Extract the (x, y) coordinate from the center of the cell holding the provided text.  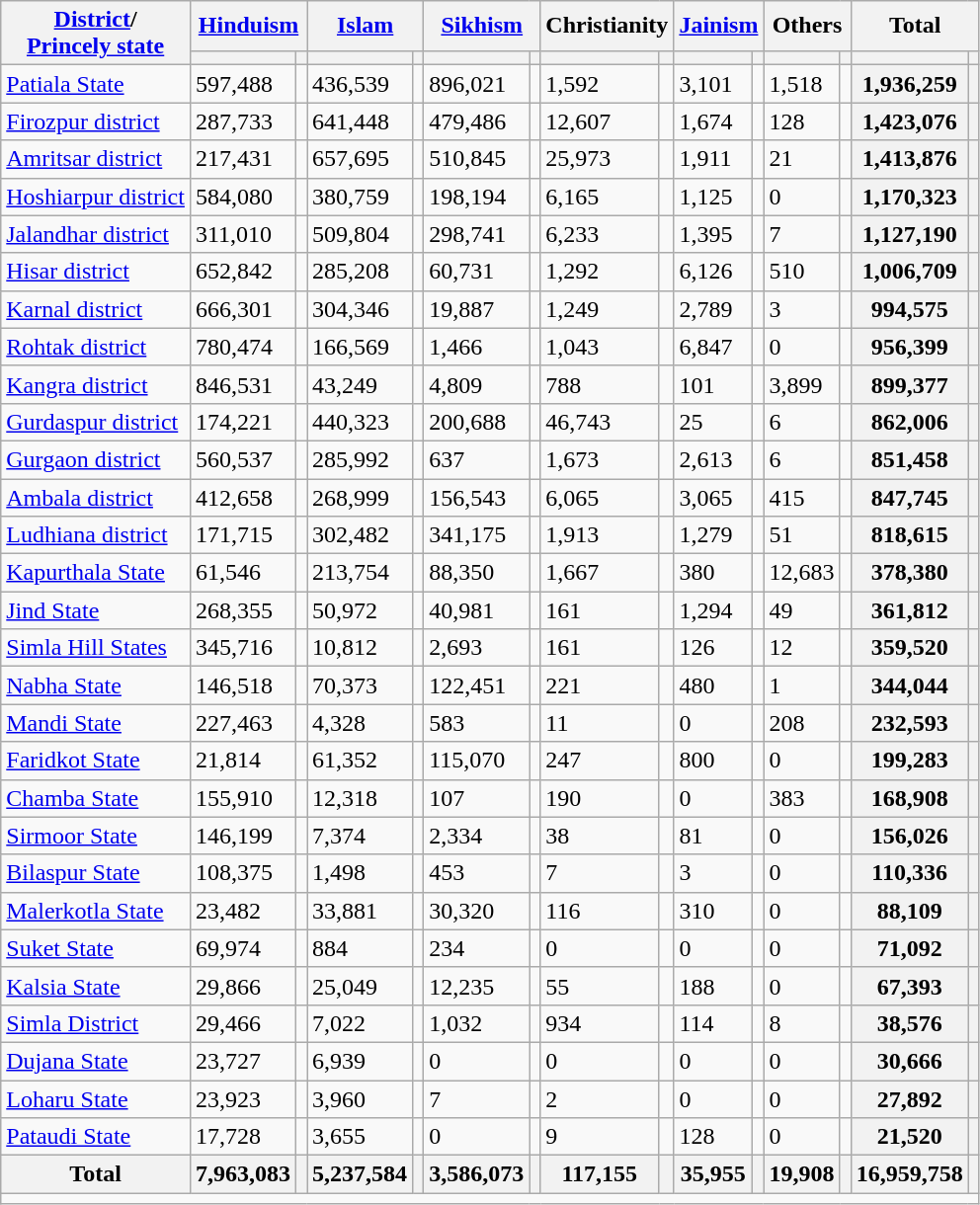
3,586,073 (476, 1174)
156,543 (476, 497)
1,936,259 (909, 84)
583 (476, 723)
657,695 (360, 159)
146,199 (243, 836)
Nabha State (96, 685)
188 (713, 986)
1,170,323 (909, 197)
780,474 (243, 347)
1,032 (476, 1023)
110,336 (909, 873)
1,006,709 (909, 272)
1,911 (713, 159)
1,413,876 (909, 159)
49 (802, 610)
30,320 (476, 911)
2,613 (713, 459)
Hinduism (248, 26)
896,021 (476, 84)
115,070 (476, 761)
2 (600, 1099)
1,395 (713, 234)
3,655 (360, 1137)
21,814 (243, 761)
Patiala State (96, 84)
6,939 (360, 1061)
453 (476, 873)
510,845 (476, 159)
440,323 (360, 422)
361,812 (909, 610)
168,908 (909, 798)
213,754 (360, 573)
509,804 (360, 234)
6,847 (713, 347)
60,731 (476, 272)
4,328 (360, 723)
Malerkotla State (96, 911)
107 (476, 798)
12,683 (802, 573)
359,520 (909, 648)
81 (713, 836)
50,972 (360, 610)
6,126 (713, 272)
247 (600, 761)
1,913 (600, 535)
Rohtak district (96, 347)
Bilaspur State (96, 873)
55 (600, 986)
285,992 (360, 459)
23,727 (243, 1061)
311,010 (243, 234)
884 (360, 948)
994,575 (909, 309)
25,049 (360, 986)
Faridkot State (96, 761)
38 (600, 836)
934 (600, 1023)
156,026 (909, 836)
70,373 (360, 685)
1,294 (713, 610)
652,842 (243, 272)
3,899 (802, 384)
116 (600, 911)
412,658 (243, 497)
1,279 (713, 535)
287,733 (243, 121)
17,728 (243, 1137)
641,448 (360, 121)
25 (713, 422)
847,745 (909, 497)
851,458 (909, 459)
Kalsia State (96, 986)
1,667 (600, 573)
19,887 (476, 309)
227,463 (243, 723)
380 (713, 573)
479,486 (476, 121)
217,431 (243, 159)
480 (713, 685)
171,715 (243, 535)
Karnal district (96, 309)
584,080 (243, 197)
Simla District (96, 1023)
846,531 (243, 384)
Chamba State (96, 798)
221 (600, 685)
Sikhism (482, 26)
1,518 (802, 84)
7,963,083 (243, 1174)
268,355 (243, 610)
51 (802, 535)
61,546 (243, 573)
344,044 (909, 685)
Ambala district (96, 497)
30,666 (909, 1061)
818,615 (909, 535)
2,789 (713, 309)
298,741 (476, 234)
61,352 (360, 761)
District/Princely state (96, 34)
Sirmoor State (96, 836)
Simla Hill States (96, 648)
Ludhiana district (96, 535)
198,194 (476, 197)
29,466 (243, 1023)
1 (802, 685)
3,101 (713, 84)
1,127,190 (909, 234)
6,233 (600, 234)
Kapurthala State (96, 573)
114 (713, 1023)
1,292 (600, 272)
2,334 (476, 836)
Hisar district (96, 272)
166,569 (360, 347)
38,576 (909, 1023)
155,910 (243, 798)
Others (807, 26)
788 (600, 384)
108,375 (243, 873)
33,881 (360, 911)
234 (476, 948)
3,960 (360, 1099)
Islam (366, 26)
88,109 (909, 911)
1,423,076 (909, 121)
956,399 (909, 347)
23,482 (243, 911)
380,759 (360, 197)
1,592 (600, 84)
71,092 (909, 948)
Pataudi State (96, 1137)
Hoshiarpur district (96, 197)
800 (713, 761)
1,043 (600, 347)
35,955 (713, 1174)
Kangra district (96, 384)
415 (802, 497)
Jalandhar district (96, 234)
1,674 (713, 121)
19,908 (802, 1174)
67,393 (909, 986)
190 (600, 798)
3,065 (713, 497)
11 (600, 723)
208 (802, 723)
341,175 (476, 535)
597,488 (243, 84)
383 (802, 798)
10,812 (360, 648)
69,974 (243, 948)
Firozpur district (96, 121)
126 (713, 648)
Mandi State (96, 723)
46,743 (600, 422)
174,221 (243, 422)
862,006 (909, 422)
16,959,758 (909, 1174)
232,593 (909, 723)
637 (476, 459)
12,607 (600, 121)
Gurgaon district (96, 459)
88,350 (476, 573)
6,165 (600, 197)
378,380 (909, 573)
1,466 (476, 347)
21,520 (909, 1137)
345,716 (243, 648)
Suket State (96, 948)
6,065 (600, 497)
122,451 (476, 685)
117,155 (600, 1174)
Dujana State (96, 1061)
304,346 (360, 309)
1,673 (600, 459)
4,809 (476, 384)
Jainism (719, 26)
12,235 (476, 986)
1,125 (713, 197)
146,518 (243, 685)
12 (802, 648)
Loharu State (96, 1099)
1,249 (600, 309)
302,482 (360, 535)
666,301 (243, 309)
12,318 (360, 798)
5,237,584 (360, 1174)
Amritsar district (96, 159)
Jind State (96, 610)
199,283 (909, 761)
560,537 (243, 459)
268,999 (360, 497)
310 (713, 911)
21 (802, 159)
7,374 (360, 836)
436,539 (360, 84)
Gurdaspur district (96, 422)
7,022 (360, 1023)
25,973 (600, 159)
8 (802, 1023)
29,866 (243, 986)
510 (802, 272)
899,377 (909, 384)
101 (713, 384)
40,981 (476, 610)
23,923 (243, 1099)
1,498 (360, 873)
285,208 (360, 272)
9 (600, 1137)
200,688 (476, 422)
2,693 (476, 648)
43,249 (360, 384)
Christianity (607, 26)
27,892 (909, 1099)
